From the cell containing the given text, extract its center point as (X, Y) coordinate. 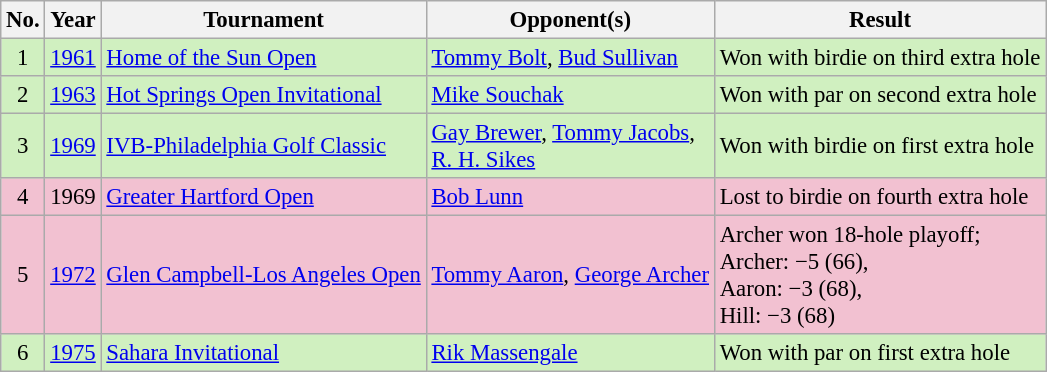
Tommy Bolt, Bud Sullivan (570, 58)
Won with par on second extra hole (880, 95)
Won with birdie on third extra hole (880, 58)
1 (23, 58)
Hot Springs Open Invitational (264, 95)
IVB-Philadelphia Golf Classic (264, 146)
2 (23, 95)
Tournament (264, 20)
Won with birdie on first extra hole (880, 146)
Year (73, 20)
Glen Campbell-Los Angeles Open (264, 276)
1975 (73, 353)
Won with par on first extra hole (880, 353)
4 (23, 197)
Rik Massengale (570, 353)
Home of the Sun Open (264, 58)
3 (23, 146)
Greater Hartford Open (264, 197)
1961 (73, 58)
Bob Lunn (570, 197)
1972 (73, 276)
6 (23, 353)
Tommy Aaron, George Archer (570, 276)
1963 (73, 95)
Gay Brewer, Tommy Jacobs, R. H. Sikes (570, 146)
Result (880, 20)
Lost to birdie on fourth extra hole (880, 197)
Archer won 18-hole playoff;Archer: −5 (66),Aaron: −3 (68),Hill: −3 (68) (880, 276)
No. (23, 20)
Mike Souchak (570, 95)
Sahara Invitational (264, 353)
5 (23, 276)
Opponent(s) (570, 20)
